Output the [X, Y] coordinate of the center of the cell containing the given text.  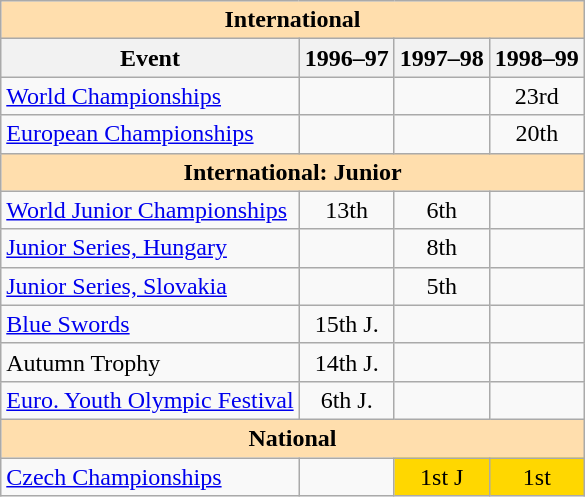
Euro. Youth Olympic Festival [150, 400]
1st [536, 477]
Event [150, 58]
20th [536, 134]
European Championships [150, 134]
Junior Series, Slovakia [150, 286]
Blue Swords [150, 324]
13th [346, 210]
International: Junior [293, 172]
World Championships [150, 96]
23rd [536, 96]
6th J. [346, 400]
15th J. [346, 324]
14th J. [346, 362]
World Junior Championships [150, 210]
International [293, 20]
8th [442, 248]
1998–99 [536, 58]
Czech Championships [150, 477]
5th [442, 286]
6th [442, 210]
1st J [442, 477]
National [293, 438]
Junior Series, Hungary [150, 248]
1996–97 [346, 58]
Autumn Trophy [150, 362]
1997–98 [442, 58]
